Pinpoint the cell where the given text exists, returning its (X, Y) midpoint coordinate. 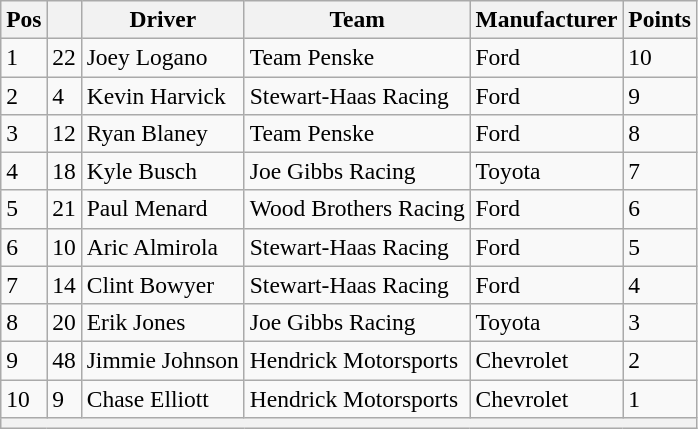
22 (64, 57)
Kyle Busch (162, 171)
18 (64, 171)
21 (64, 209)
20 (64, 322)
12 (64, 133)
Driver (162, 19)
Manufacturer (546, 19)
14 (64, 285)
Points (660, 19)
Erik Jones (162, 322)
Aric Almirola (162, 247)
Chase Elliott (162, 398)
Ryan Blaney (162, 133)
Wood Brothers Racing (357, 209)
Jimmie Johnson (162, 360)
48 (64, 360)
Kevin Harvick (162, 95)
Team (357, 19)
Clint Bowyer (162, 285)
Paul Menard (162, 209)
Joey Logano (162, 57)
Pos (24, 19)
